From the cell containing the given text, extract its center point as (x, y) coordinate. 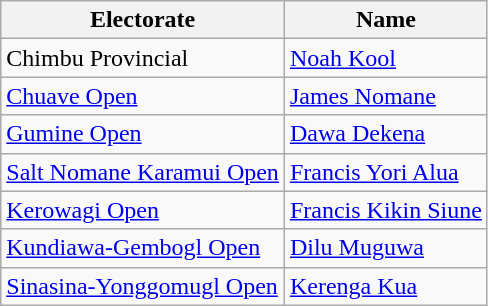
Kerenga Kua (386, 286)
Dawa Dekena (386, 134)
Electorate (143, 20)
Francis Kikin Siune (386, 210)
Francis Yori Alua (386, 172)
Kundiawa-Gembogl Open (143, 248)
Gumine Open (143, 134)
James Nomane (386, 96)
Noah Kool (386, 58)
Dilu Muguwa (386, 248)
Name (386, 20)
Chuave Open (143, 96)
Sinasina-Yonggomugl Open (143, 286)
Chimbu Provincial (143, 58)
Kerowagi Open (143, 210)
Salt Nomane Karamui Open (143, 172)
